Output the (X, Y) coordinate of the center of the cell containing the given text.  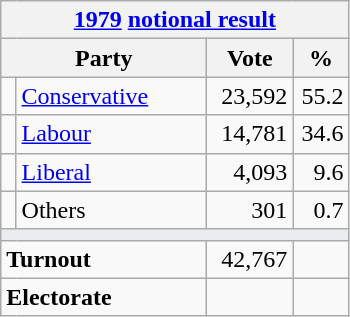
55.2 (321, 96)
301 (250, 210)
9.6 (321, 172)
Vote (250, 58)
Liberal (112, 172)
42,767 (250, 259)
Conservative (112, 96)
14,781 (250, 134)
1979 notional result (175, 20)
0.7 (321, 210)
Labour (112, 134)
% (321, 58)
Party (104, 58)
Others (112, 210)
4,093 (250, 172)
Electorate (104, 297)
23,592 (250, 96)
Turnout (104, 259)
34.6 (321, 134)
